From the cell containing the given text, extract its center point as (X, Y) coordinate. 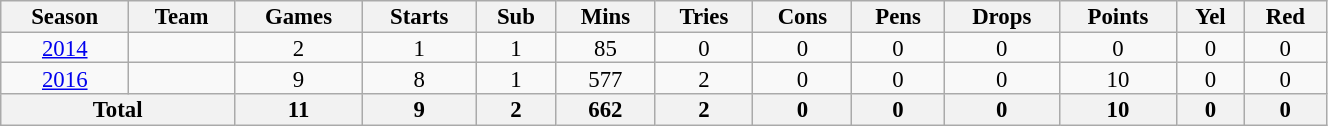
Team (182, 16)
Mins (606, 16)
2016 (65, 78)
577 (606, 78)
8 (420, 78)
Total (118, 110)
662 (606, 110)
Games (299, 16)
Points (1118, 16)
Drops (1002, 16)
Starts (420, 16)
Sub (516, 16)
Tries (704, 16)
Yel (1211, 16)
Red (1285, 16)
11 (299, 110)
Pens (898, 16)
Season (65, 16)
Cons (802, 16)
85 (606, 48)
2014 (65, 48)
